From the cell containing the given text, extract its center point as (X, Y) coordinate. 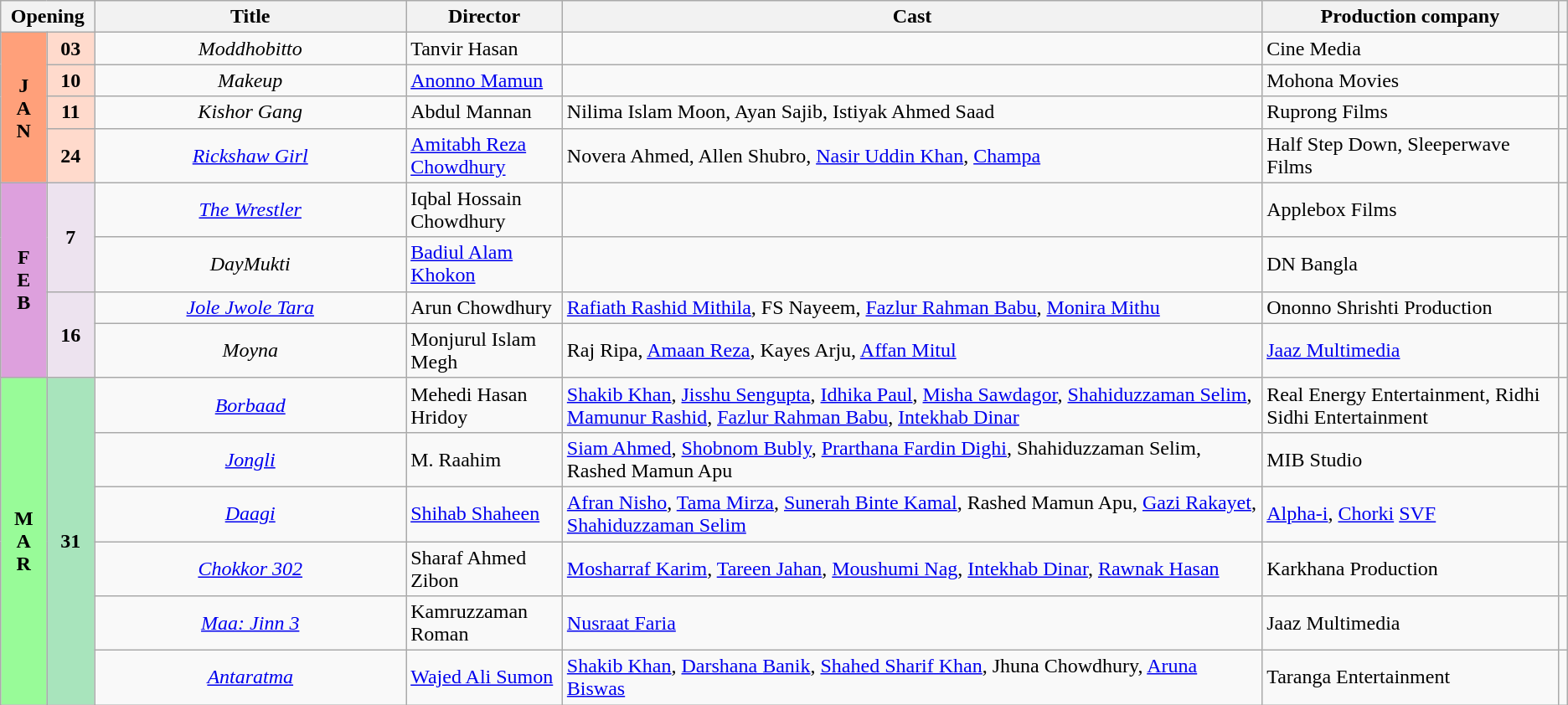
M. Raahim (484, 459)
11 (70, 112)
Production company (1411, 17)
Sharaf Ahmed Zibon (484, 568)
Arun Chowdhury (484, 307)
Mosharraf Karim, Tareen Jahan, Moushumi Nag, Intekhab Dinar, Rawnak Hasan (911, 568)
Alpha-i, Chorki SVF (1411, 514)
Wajed Ali Sumon (484, 678)
Ononno Shrishti Production (1411, 307)
Jongli (250, 459)
Title (250, 17)
Rafiath Rashid Mithila, FS Nayeem, Fazlur Rahman Babu, Monira Mithu (911, 307)
Jole Jwole Tara (250, 307)
Daagi (250, 514)
F EB (23, 280)
Iqbal Hossain Chowdhury (484, 209)
03 (70, 49)
Shihab Shaheen (484, 514)
Cine Media (1411, 49)
Chokkor 302 (250, 568)
Half Step Down, Sleeperwave Films (1411, 156)
Shakib Khan, Darshana Banik, Shahed Sharif Khan, Jhuna Chowdhury, Aruna Biswas (911, 678)
Abdul Mannan (484, 112)
DN Bangla (1411, 265)
Applebox Films (1411, 209)
Afran Nisho, Tama Mirza, Sunerah Binte Kamal, Rashed Mamun Apu, Gazi Rakayet, Shahiduzzaman Selim (911, 514)
31 (70, 541)
Karkhana Production (1411, 568)
Amitabh Reza Chowdhury (484, 156)
Raj Ripa, Amaan Reza, Kayes Arju, Affan Mitul (911, 350)
10 (70, 80)
Tanvir Hasan (484, 49)
Mohona Movies (1411, 80)
Mehedi Hasan Hridoy (484, 405)
Monjurul Islam Megh (484, 350)
Badiul Alam Khokon (484, 265)
Nusraat Faria (911, 623)
Moddhobitto (250, 49)
Rickshaw Girl (250, 156)
Borbaad (250, 405)
Shakib Khan, Jisshu Sengupta, Idhika Paul, Misha Sawdagor, Shahiduzzaman Selim, Mamunur Rashid, Fazlur Rahman Babu, Intekhab Dinar (911, 405)
Opening (48, 17)
MIB Studio (1411, 459)
7 (70, 237)
Siam Ahmed, Shobnom Bubly, Prarthana Fardin Dighi, Shahiduzzaman Selim, Rashed Mamun Apu (911, 459)
Kamruzzaman Roman (484, 623)
Kishor Gang (250, 112)
Director (484, 17)
16 (70, 335)
JAN (23, 107)
The Wrestler (250, 209)
Anonno Mamun (484, 80)
Antaratma (250, 678)
Nilima Islam Moon, Ayan Sajib, Istiyak Ahmed Saad (911, 112)
Real Energy Entertainment, Ridhi Sidhi Entertainment (1411, 405)
Taranga Entertainment (1411, 678)
Ruprong Films (1411, 112)
24 (70, 156)
Maa: Jinn 3 (250, 623)
DayMukti (250, 265)
Moyna (250, 350)
Makeup (250, 80)
Novera Ahmed, Allen Shubro, Nasir Uddin Khan, Champa (911, 156)
Cast (911, 17)
MAR (23, 541)
